Pinpoint the cell where the given text exists, returning its (x, y) midpoint coordinate. 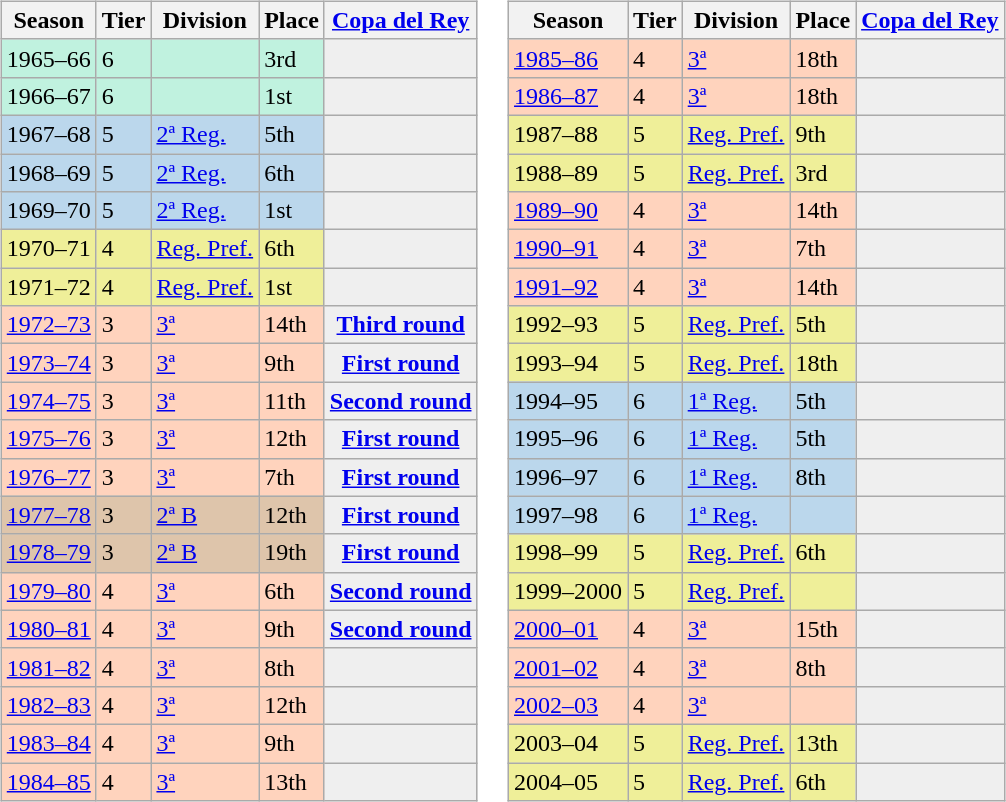
1974–75 (48, 401)
1996–97 (568, 477)
11th (292, 401)
1968–69 (48, 173)
1999–2000 (568, 591)
1987–88 (568, 134)
1984–85 (48, 781)
1989–90 (568, 211)
1979–80 (48, 591)
1990–91 (568, 249)
1971–72 (48, 287)
1985–86 (568, 58)
1973–74 (48, 363)
1981–82 (48, 667)
1994–95 (568, 401)
1967–68 (48, 134)
1976–77 (48, 477)
1977–78 (48, 515)
1980–81 (48, 629)
1978–79 (48, 553)
1966–67 (48, 96)
1992–93 (568, 325)
Third round (400, 325)
2000–01 (568, 629)
1988–89 (568, 173)
2003–04 (568, 743)
1975–76 (48, 439)
1982–83 (48, 705)
19th (292, 553)
1991–92 (568, 287)
2002–03 (568, 705)
1995–96 (568, 439)
15th (823, 629)
2004–05 (568, 781)
1998–99 (568, 553)
1986–87 (568, 96)
1983–84 (48, 743)
1997–98 (568, 515)
2001–02 (568, 667)
1969–70 (48, 211)
1993–94 (568, 363)
1970–71 (48, 249)
1972–73 (48, 325)
1965–66 (48, 58)
